Locate the cell with the specified text and output its [x, y] center coordinate. 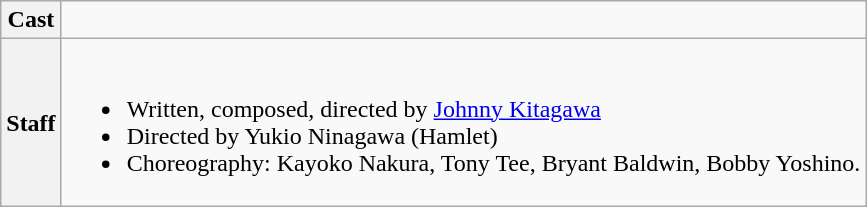
Cast [31, 20]
Staff [31, 122]
